Capture the cell that displays the provided text and extract its (x, y) central coordinate. 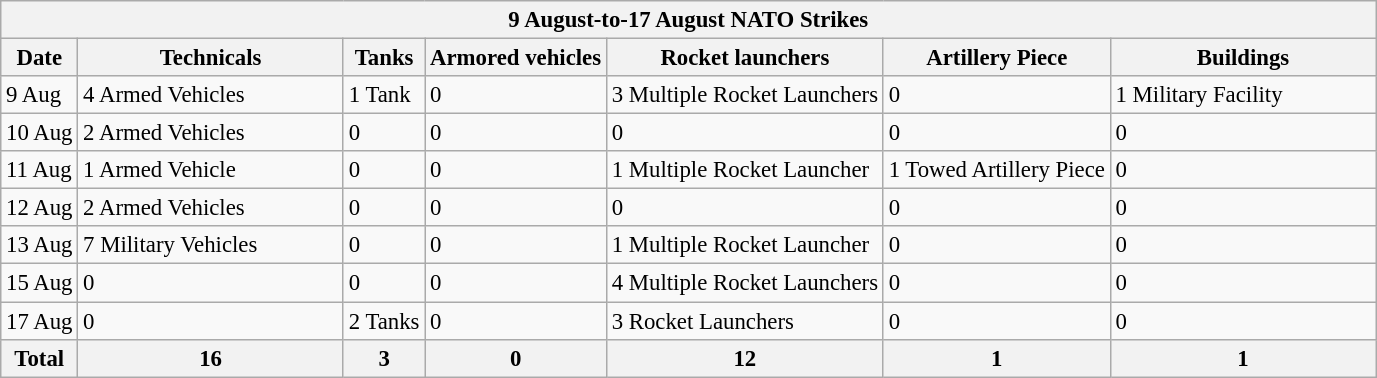
15 Aug (40, 283)
2 Tanks (384, 321)
Tanks (384, 58)
Armored vehicles (516, 58)
1 Tank (384, 95)
9 Aug (40, 95)
3 Rocket Launchers (744, 321)
3 (384, 358)
1 Military Facility (1243, 95)
Artillery Piece (996, 58)
Technicals (211, 58)
3 Multiple Rocket Launchers (744, 95)
Rocket launchers (744, 58)
12 (744, 358)
Buildings (1243, 58)
Date (40, 58)
10 Aug (40, 133)
1 Towed Artillery Piece (996, 170)
7 Military Vehicles (211, 245)
16 (211, 358)
4 Multiple Rocket Launchers (744, 283)
4 Armed Vehicles (211, 95)
1 Armed Vehicle (211, 170)
12 Aug (40, 208)
Total (40, 358)
17 Aug (40, 321)
13 Aug (40, 245)
11 Aug (40, 170)
9 August-to-17 August NATO Strikes (688, 20)
